Extract the [X, Y] coordinate from the center of the cell holding the provided text.  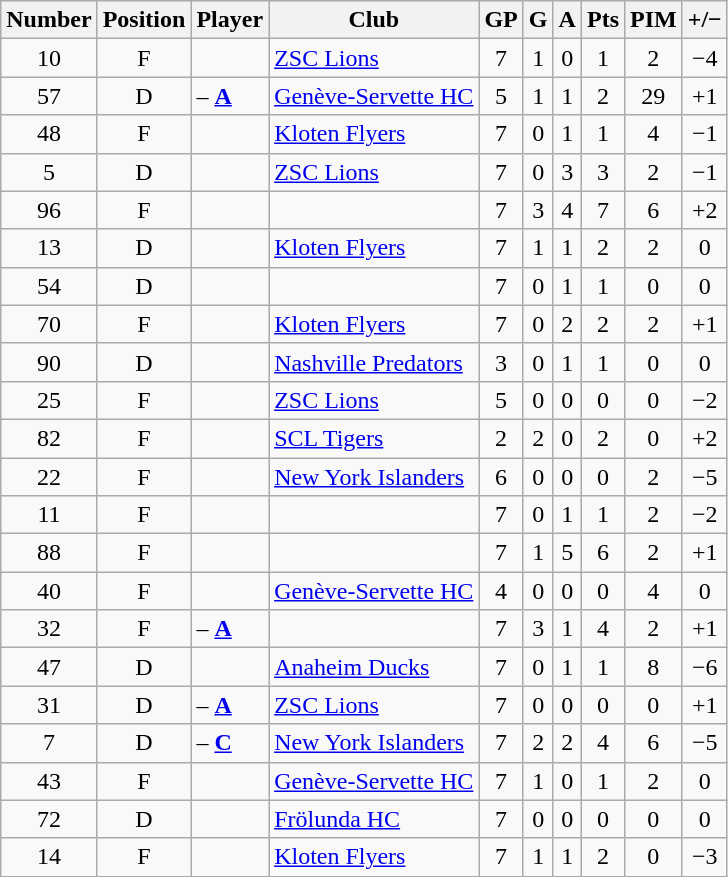
13 [49, 248]
47 [49, 667]
82 [49, 438]
32 [49, 629]
48 [49, 134]
GP [501, 20]
A [567, 20]
PIM [654, 20]
10 [49, 58]
14 [49, 857]
Pts [602, 20]
−3 [704, 857]
72 [49, 819]
SCL Tigers [374, 438]
25 [49, 400]
96 [49, 210]
Club [374, 20]
11 [49, 515]
88 [49, 553]
43 [49, 781]
90 [49, 362]
+/− [704, 20]
57 [49, 96]
54 [49, 286]
G [538, 20]
40 [49, 591]
Frölunda HC [374, 819]
Number [49, 20]
8 [654, 667]
−6 [704, 667]
31 [49, 705]
70 [49, 324]
Position [144, 20]
– C [230, 743]
Player [230, 20]
Anaheim Ducks [374, 667]
Nashville Predators [374, 362]
29 [654, 96]
−4 [704, 58]
22 [49, 477]
